Determine the [X, Y] coordinate at the center of the cell enclosing the given text.  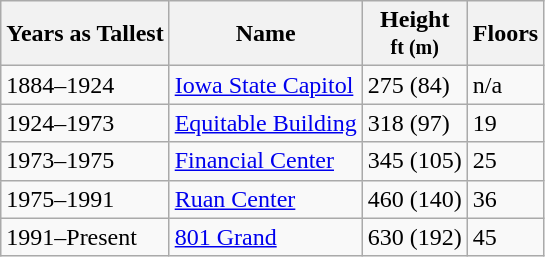
Heightft (m) [414, 34]
Financial Center [266, 161]
345 (105) [414, 161]
Floors [505, 34]
Equitable Building [266, 123]
25 [505, 161]
Ruan Center [266, 199]
275 (84) [414, 85]
1991–Present [85, 237]
Years as Tallest [85, 34]
36 [505, 199]
1924–1973 [85, 123]
1975–1991 [85, 199]
318 (97) [414, 123]
630 (192) [414, 237]
45 [505, 237]
1884–1924 [85, 85]
19 [505, 123]
n/a [505, 85]
460 (140) [414, 199]
Iowa State Capitol [266, 85]
1973–1975 [85, 161]
801 Grand [266, 237]
Name [266, 34]
